Return the (x, y) coordinate for the center point of the cell that contains the specified text.  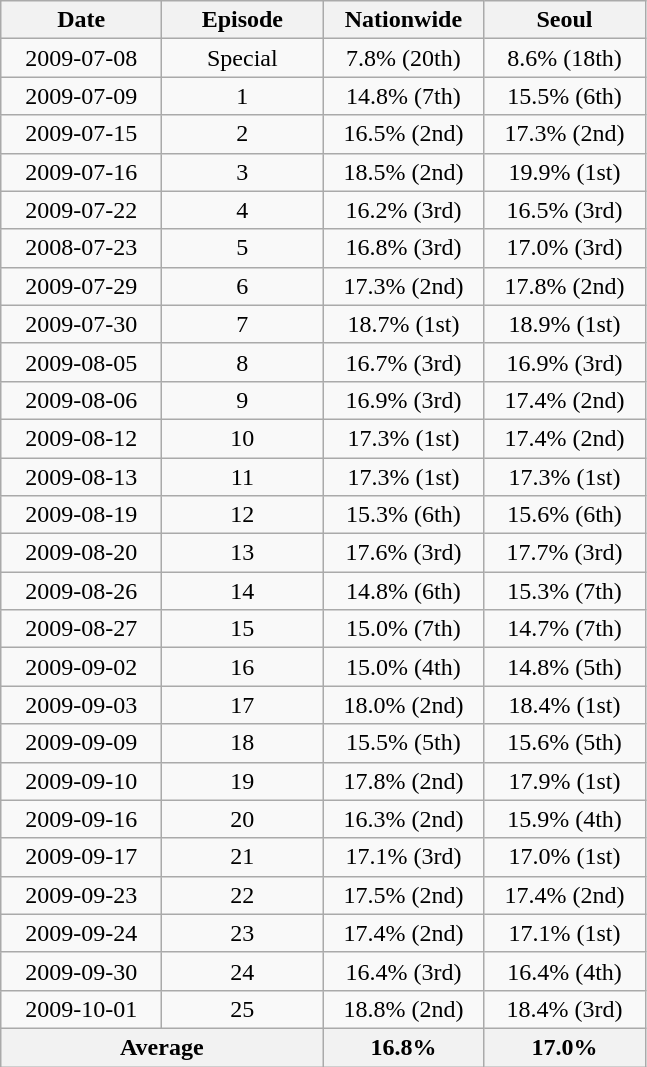
2009-08-27 (82, 629)
5 (242, 248)
2009-08-26 (82, 591)
21 (242, 857)
2009-08-12 (82, 438)
17.6% (3rd) (404, 553)
Seoul (564, 20)
16.2% (3rd) (404, 210)
2009-10-01 (82, 1009)
Special (242, 58)
2008-07-23 (82, 248)
14.7% (7th) (564, 629)
12 (242, 515)
22 (242, 895)
3 (242, 172)
18 (242, 743)
16.5% (3rd) (564, 210)
7.8% (20th) (404, 58)
16.3% (2nd) (404, 819)
2009-09-23 (82, 895)
2009-09-17 (82, 857)
15.5% (5th) (404, 743)
2009-09-10 (82, 781)
2009-08-13 (82, 477)
17.0% (3rd) (564, 248)
Episode (242, 20)
14.8% (7th) (404, 96)
2009-09-02 (82, 667)
15.9% (4th) (564, 819)
25 (242, 1009)
24 (242, 971)
17.9% (1st) (564, 781)
Date (82, 20)
13 (242, 553)
2009-07-15 (82, 134)
15.6% (6th) (564, 515)
4 (242, 210)
2009-08-06 (82, 400)
18.7% (1st) (404, 324)
1 (242, 96)
11 (242, 477)
18.8% (2nd) (404, 1009)
19.9% (1st) (564, 172)
15.5% (6th) (564, 96)
2 (242, 134)
8 (242, 362)
2009-08-20 (82, 553)
2009-07-29 (82, 286)
17.1% (3rd) (404, 857)
16.4% (3rd) (404, 971)
18.4% (3rd) (564, 1009)
19 (242, 781)
2009-09-30 (82, 971)
2009-09-16 (82, 819)
2009-09-24 (82, 933)
Average (162, 1047)
2009-09-03 (82, 705)
2009-07-16 (82, 172)
7 (242, 324)
16.8% (3rd) (404, 248)
2009-07-22 (82, 210)
15.3% (7th) (564, 591)
17.0% (1st) (564, 857)
15.6% (5th) (564, 743)
10 (242, 438)
9 (242, 400)
16.5% (2nd) (404, 134)
6 (242, 286)
2009-08-19 (82, 515)
8.6% (18th) (564, 58)
14 (242, 591)
17.0% (564, 1047)
15 (242, 629)
2009-09-09 (82, 743)
16 (242, 667)
17.1% (1st) (564, 933)
Nationwide (404, 20)
18.4% (1st) (564, 705)
14.8% (5th) (564, 667)
16.8% (404, 1047)
2009-07-08 (82, 58)
17.7% (3rd) (564, 553)
2009-08-05 (82, 362)
17 (242, 705)
18.9% (1st) (564, 324)
23 (242, 933)
2009-07-30 (82, 324)
16.7% (3rd) (404, 362)
14.8% (6th) (404, 591)
15.0% (4th) (404, 667)
18.5% (2nd) (404, 172)
17.5% (2nd) (404, 895)
2009-07-09 (82, 96)
16.4% (4th) (564, 971)
15.3% (6th) (404, 515)
18.0% (2nd) (404, 705)
15.0% (7th) (404, 629)
20 (242, 819)
